From the cell containing the given text, extract its center point as [X, Y] coordinate. 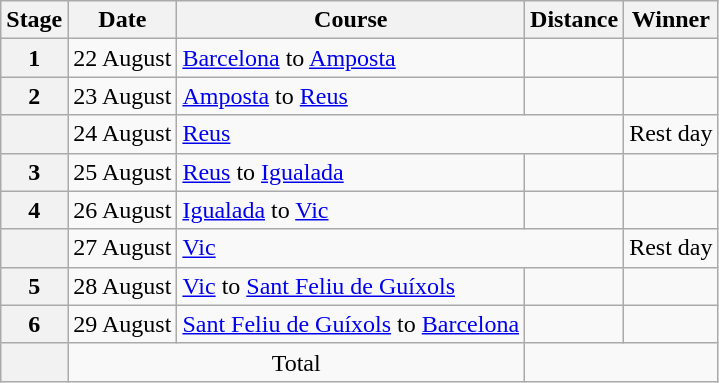
Reus [400, 134]
Igualada to Vic [351, 210]
23 August [122, 96]
6 [34, 324]
5 [34, 286]
Amposta to Reus [351, 96]
26 August [122, 210]
Date [122, 20]
Total [296, 362]
Vic to Sant Feliu de Guíxols [351, 286]
27 August [122, 248]
25 August [122, 172]
Distance [574, 20]
Vic [400, 248]
1 [34, 58]
Reus to Igualada [351, 172]
Stage [34, 20]
Winner [671, 20]
29 August [122, 324]
Course [351, 20]
28 August [122, 286]
Sant Feliu de Guíxols to Barcelona [351, 324]
24 August [122, 134]
3 [34, 172]
2 [34, 96]
4 [34, 210]
Barcelona to Amposta [351, 58]
22 August [122, 58]
